For the text-containing cell, return its midpoint in (x, y) coordinate format. 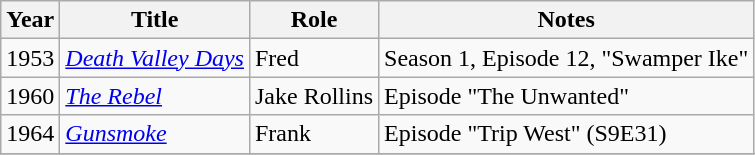
Fred (314, 58)
Notes (566, 20)
1960 (30, 96)
Frank (314, 134)
Episode "Trip West" (S9E31) (566, 134)
The Rebel (155, 96)
Gunsmoke (155, 134)
Title (155, 20)
Role (314, 20)
Episode "The Unwanted" (566, 96)
Season 1, Episode 12, "Swamper Ike" (566, 58)
1964 (30, 134)
Death Valley Days (155, 58)
Jake Rollins (314, 96)
1953 (30, 58)
Year (30, 20)
